Extract the (X, Y) coordinate from the center of the cell holding the provided text.  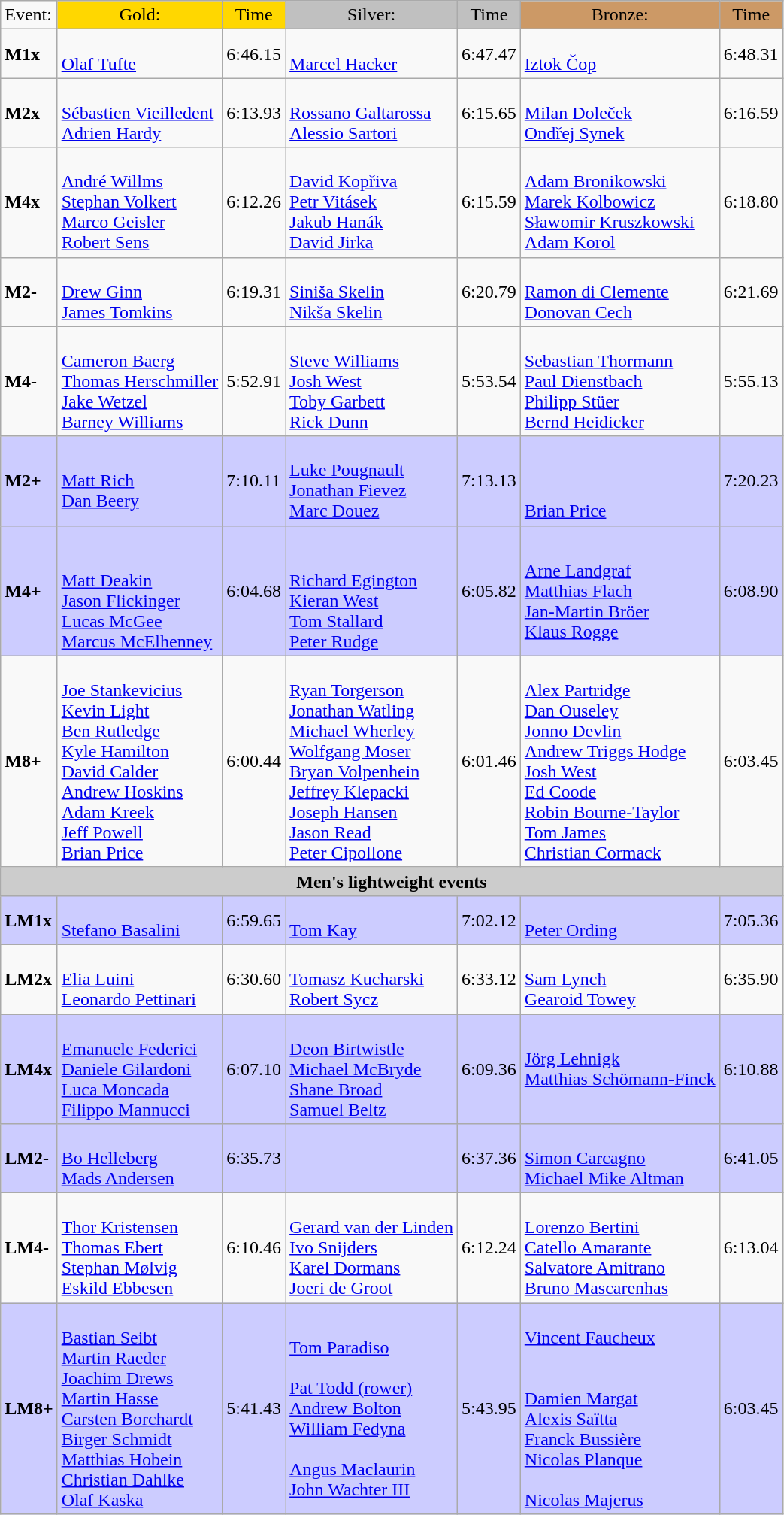
Ryan Torgerson Jonathan Watling Michael Wherley Wolfgang Moser Bryan Volpenhein Jeffrey Klepacki Joseph Hansen Jason Read Peter Cipollone (371, 761)
Cameron Baerg Thomas Herschmiller Jake Wetzel Barney Williams (140, 381)
LM4- (29, 1248)
Arne Landgraf Matthias Flach Jan-Martin Bröer Klaus Rogge (619, 591)
6:07.10 (254, 1068)
Bo Helleberg Mads Andersen (140, 1159)
David Kopřiva Petr Vitásek Jakub Hanák David Jirka (371, 202)
Men's lightweight events (392, 881)
LM8+ (29, 1409)
7:10.11 (254, 481)
6:59.65 (254, 920)
6:21.69 (751, 292)
Sam Lynch Gearoid Towey (619, 979)
Alex Partridge Dan Ouseley Jonno Devlin Andrew Triggs Hodge Josh West Ed Coode Robin Bourne-Taylor Tom James Christian Cormack (619, 761)
Peter Ording (619, 920)
Marcel Hacker (371, 54)
Thor Kristensen Thomas Ebert Stephan Mølvig Eskild Ebbesen (140, 1248)
Ramon di Clemente Donovan Cech (619, 292)
Olaf Tufte (140, 54)
Gerard van der Linden Ivo Snijders Karel Dormans Joeri de Groot (371, 1248)
6:04.68 (254, 591)
Siniša Skelin Nikša Skelin (371, 292)
6:13.04 (751, 1248)
6:33.12 (489, 979)
7:13.13 (489, 481)
6:16.59 (751, 113)
6:30.60 (254, 979)
M2x (29, 113)
Milan Doleček Ondřej Synek (619, 113)
6:01.46 (489, 761)
Drew Ginn James Tomkins (140, 292)
Matt Rich Dan Beery (140, 481)
M8+ (29, 761)
LM4x (29, 1068)
6:10.88 (751, 1068)
Deon Birtwistle Michael McBryde Shane Broad Samuel Beltz (371, 1068)
M1x (29, 54)
André Willms Stephan Volkert Marco Geisler Robert Sens (140, 202)
M4+ (29, 591)
5:52.91 (254, 381)
6:20.79 (489, 292)
7:20.23 (751, 481)
Emanuele Federici Daniele Gilardoni Luca Moncada Filippo Mannucci (140, 1068)
Sébastien Vieilledent Adrien Hardy (140, 113)
7:05.36 (751, 920)
6:15.65 (489, 113)
5:41.43 (254, 1409)
6:05.82 (489, 591)
Simon Carcagno Michael Mike Altman (619, 1159)
Elia Luini Leonardo Pettinari (140, 979)
6:35.90 (751, 979)
6:37.36 (489, 1159)
Gold: (140, 15)
LM2x (29, 979)
M4x (29, 202)
6:41.05 (751, 1159)
Vincent Faucheux Damien Margat Alexis Saïtta Franck Bussière Nicolas Planque Nicolas Majerus (619, 1409)
Adam Bronikowski Marek Kolbowicz Sławomir Kruszkowski Adam Korol (619, 202)
Matt Deakin Jason Flickinger Lucas McGee Marcus McElhenney (140, 591)
6:48.31 (751, 54)
Event: (29, 15)
5:55.13 (751, 381)
Rossano Galtarossa Alessio Sartori (371, 113)
6:19.31 (254, 292)
Richard Egington Kieran West Tom Stallard Peter Rudge (371, 591)
Tomasz Kucharski Robert Sycz (371, 979)
Sebastian Thormann Paul Dienstbach Philipp Stüer Bernd Heidicker (619, 381)
6:00.44 (254, 761)
6:13.93 (254, 113)
Lorenzo Bertini Catello Amarante Salvatore Amitrano Bruno Mascarenhas (619, 1248)
6:12.26 (254, 202)
5:53.54 (489, 381)
M2+ (29, 481)
Steve Williams Josh West Toby Garbett Rick Dunn (371, 381)
6:15.59 (489, 202)
M2- (29, 292)
6:10.46 (254, 1248)
LM1x (29, 920)
6:08.90 (751, 591)
7:02.12 (489, 920)
Tom Paradiso Pat Todd (rower) Andrew Bolton William Fedyna Angus Maclaurin John Wachter III (371, 1409)
Luke Pougnault Jonathan Fievez Marc Douez (371, 481)
Joe Stankevicius Kevin Light Ben Rutledge Kyle Hamilton David Calder Andrew Hoskins Adam Kreek Jeff Powell Brian Price (140, 761)
Silver: (371, 15)
Stefano Basalini (140, 920)
Tom Kay (371, 920)
6:35.73 (254, 1159)
Iztok Čop (619, 54)
6:09.36 (489, 1068)
Bastian Seibt Martin Raeder Joachim Drews Martin Hasse Carsten Borchardt Birger Schmidt Matthias Hobein Christian Dahlke Olaf Kaska (140, 1409)
Jörg Lehnigk Matthias Schömann-Finck (619, 1068)
LM2- (29, 1159)
6:12.24 (489, 1248)
6:18.80 (751, 202)
6:46.15 (254, 54)
Brian Price (619, 481)
Bronze: (619, 15)
M4- (29, 381)
5:43.95 (489, 1409)
6:47.47 (489, 54)
